Detect which cell encompasses the target text, then output its (X, Y) center coordinate. 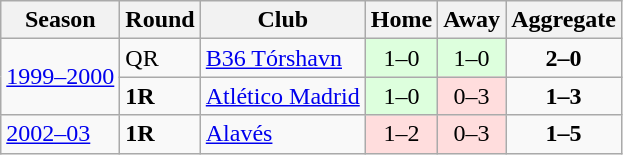
Atlético Madrid (282, 96)
1999–2000 (60, 77)
B36 Tórshavn (282, 58)
1–5 (564, 134)
Home (401, 20)
2002–03 (60, 134)
Club (282, 20)
1–3 (564, 96)
Season (60, 20)
QR (160, 58)
Round (160, 20)
Alavés (282, 134)
Away (472, 20)
2–0 (564, 58)
Aggregate (564, 20)
1–2 (401, 134)
